Search for the cell housing the specified text and yield its (x, y) center coordinate. 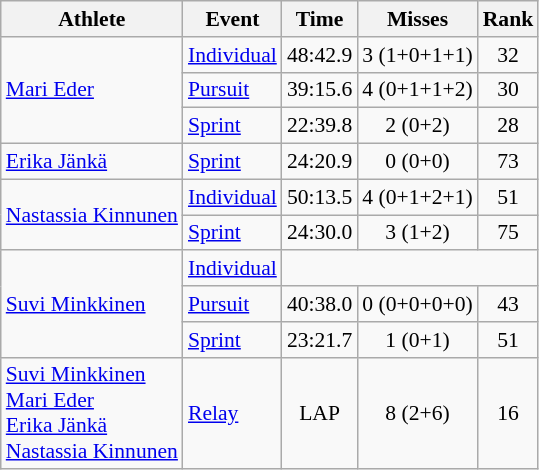
4 (0+1+2+1) (417, 197)
1 (0+1) (417, 340)
23:21.7 (320, 340)
30 (508, 90)
Rank (508, 19)
48:42.9 (320, 55)
Event (232, 19)
24:20.9 (320, 162)
16 (508, 413)
Nastassia Kinnunen (92, 214)
75 (508, 233)
Athlete (92, 19)
8 (2+6) (417, 413)
Time (320, 19)
Relay (232, 413)
Misses (417, 19)
73 (508, 162)
0 (0+0) (417, 162)
39:15.6 (320, 90)
50:13.5 (320, 197)
28 (508, 126)
24:30.0 (320, 233)
43 (508, 304)
4 (0+1+1+2) (417, 90)
3 (1+0+1+1) (417, 55)
40:38.0 (320, 304)
Suvi Minkkinen (92, 304)
0 (0+0+0+0) (417, 304)
2 (0+2) (417, 126)
22:39.8 (320, 126)
Mari Eder (92, 90)
Suvi MinkkinenMari EderErika JänkäNastassia Kinnunen (92, 413)
32 (508, 55)
LAP (320, 413)
Erika Jänkä (92, 162)
3 (1+2) (417, 233)
